Search for the cell housing the specified text and yield its [X, Y] center coordinate. 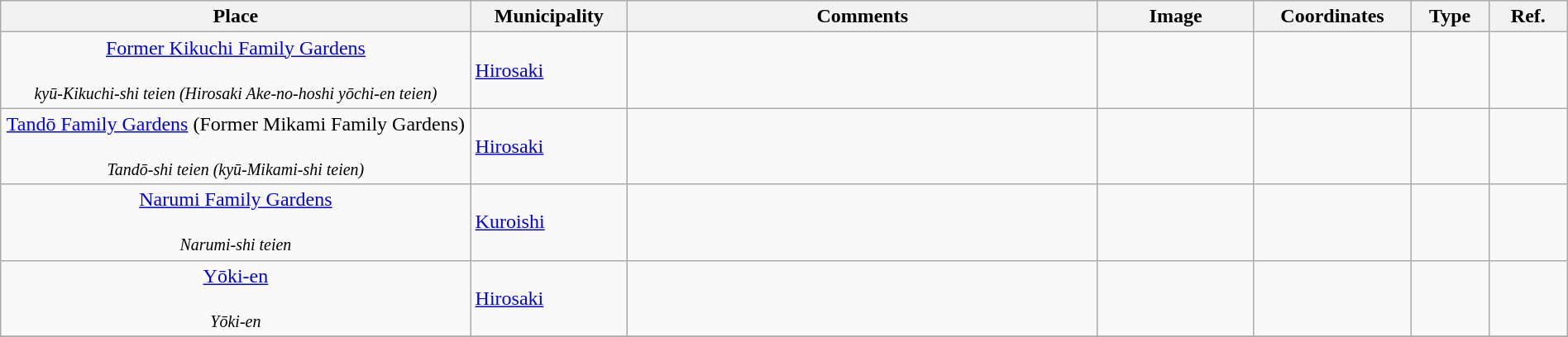
Kuroishi [549, 222]
Former Kikuchi Family Gardenskyū-Kikuchi-shi teien (Hirosaki Ake-no-hoshi yōchi-en teien) [236, 70]
Municipality [549, 17]
Narumi Family GardensNarumi-shi teien [236, 222]
Image [1176, 17]
Coordinates [1331, 17]
Tandō Family Gardens (Former Mikami Family Gardens)Tandō-shi teien (kyū-Mikami-shi teien) [236, 146]
Comments [863, 17]
Place [236, 17]
Yōki-enYōki-en [236, 298]
Ref. [1528, 17]
Type [1451, 17]
